For the text-containing cell, return its midpoint in [X, Y] coordinate format. 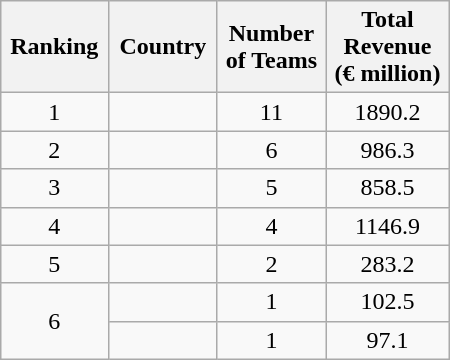
Number of Teams [272, 47]
1890.2 [388, 112]
102.5 [388, 302]
Total Revenue (€ million) [388, 47]
283.2 [388, 264]
97.1 [388, 340]
11 [272, 112]
1146.9 [388, 226]
Country [164, 47]
986.3 [388, 150]
3 [54, 188]
858.5 [388, 188]
Ranking [54, 47]
